Search for the cell housing the specified text and yield its (X, Y) center coordinate. 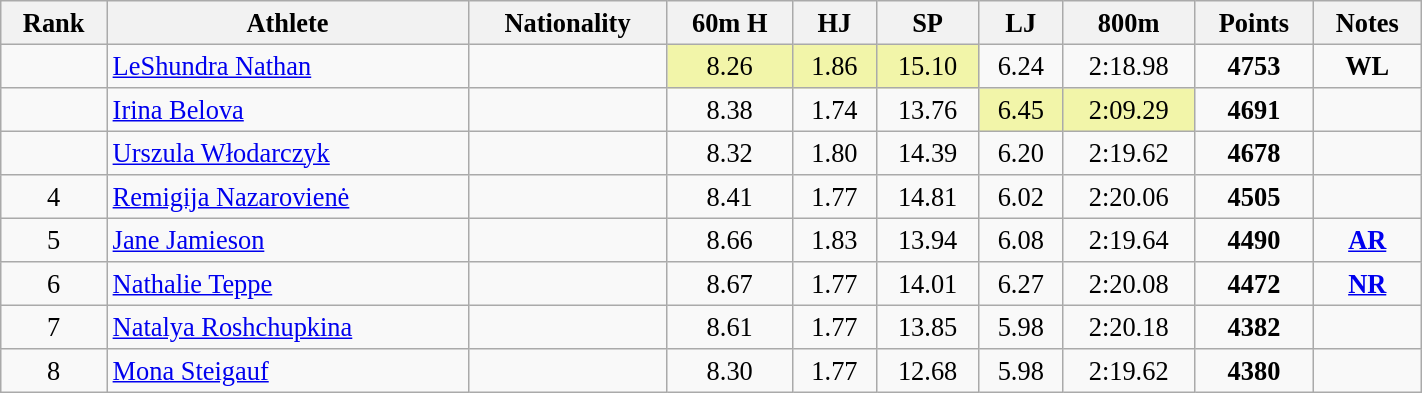
14.39 (928, 153)
Nathalie Teppe (288, 284)
8.41 (730, 197)
Jane Jamieson (288, 240)
8.32 (730, 153)
8.30 (730, 371)
7 (54, 327)
1.80 (835, 153)
8.66 (730, 240)
8.38 (730, 109)
13.76 (928, 109)
4691 (1254, 109)
4678 (1254, 153)
6.08 (1021, 240)
4505 (1254, 197)
6 (54, 284)
SP (928, 22)
6.27 (1021, 284)
4472 (1254, 284)
8.67 (730, 284)
AR (1367, 240)
13.94 (928, 240)
Athlete (288, 22)
Rank (54, 22)
WL (1367, 66)
1.83 (835, 240)
8.26 (730, 66)
Urszula Włodarczyk (288, 153)
2:20.06 (1129, 197)
NR (1367, 284)
15.10 (928, 66)
13.85 (928, 327)
4753 (1254, 66)
Natalya Roshchupkina (288, 327)
4382 (1254, 327)
Irina Belova (288, 109)
2:18.98 (1129, 66)
1.86 (835, 66)
5 (54, 240)
14.01 (928, 284)
1.74 (835, 109)
4 (54, 197)
2:20.18 (1129, 327)
Notes (1367, 22)
2:19.64 (1129, 240)
60m H (730, 22)
8 (54, 371)
LJ (1021, 22)
Mona Steigauf (288, 371)
4380 (1254, 371)
Nationality (567, 22)
12.68 (928, 371)
6.02 (1021, 197)
2:09.29 (1129, 109)
14.81 (928, 197)
6.45 (1021, 109)
2:20.08 (1129, 284)
6.20 (1021, 153)
Points (1254, 22)
8.61 (730, 327)
6.24 (1021, 66)
HJ (835, 22)
LeShundra Nathan (288, 66)
800m (1129, 22)
4490 (1254, 240)
Remigija Nazarovienė (288, 197)
